Detect which cell encompasses the target text, then output its [X, Y] center coordinate. 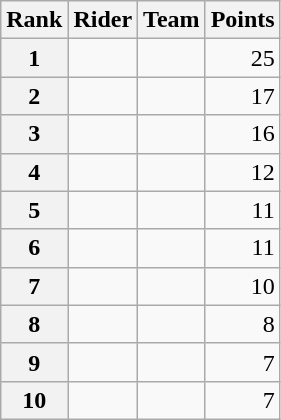
2 [34, 96]
Points [242, 20]
Rider [103, 20]
5 [34, 210]
9 [34, 362]
17 [242, 96]
25 [242, 58]
16 [242, 134]
4 [34, 172]
Team [172, 20]
6 [34, 248]
12 [242, 172]
Rank [34, 20]
1 [34, 58]
3 [34, 134]
